Search for the cell housing the specified text and yield its (X, Y) center coordinate. 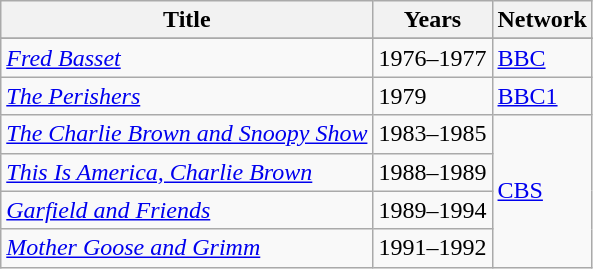
Network (542, 20)
Title (187, 20)
CBS (542, 191)
This Is America, Charlie Brown (187, 172)
1983–1985 (432, 134)
1988–1989 (432, 172)
Fred Basset (187, 58)
Mother Goose and Grimm (187, 248)
Garfield and Friends (187, 210)
The Charlie Brown and Snoopy Show (187, 134)
BBC1 (542, 96)
The Perishers (187, 96)
Years (432, 20)
1979 (432, 96)
1976–1977 (432, 58)
1991–1992 (432, 248)
BBC (542, 58)
1989–1994 (432, 210)
